Scan for the cell matching the given text and deliver its (x, y) coordinate at center. 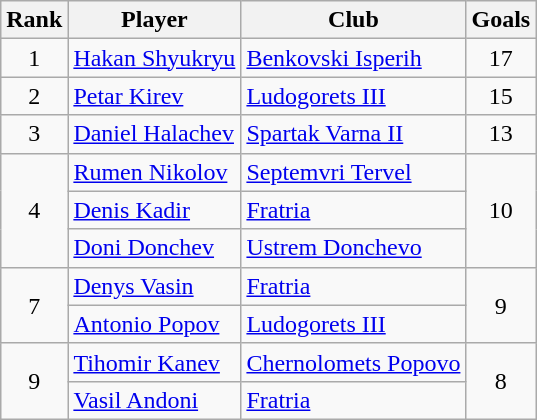
Denis Kadir (154, 210)
Doni Donchev (154, 248)
1 (34, 58)
8 (501, 381)
Hakan Shyukryu (154, 58)
3 (34, 134)
Goals (501, 20)
4 (34, 210)
Player (154, 20)
Petar Kirev (154, 96)
Rank (34, 20)
Tihomir Kanev (154, 362)
Vasil Andoni (154, 400)
15 (501, 96)
10 (501, 210)
13 (501, 134)
7 (34, 305)
Daniel Halachev (154, 134)
17 (501, 58)
Ustrem Donchevo (354, 248)
Septemvri Tervel (354, 172)
Antonio Popov (154, 324)
2 (34, 96)
Benkovski Isperih (354, 58)
Rumen Nikolov (154, 172)
Chernolomets Popovo (354, 362)
Club (354, 20)
Spartak Varna II (354, 134)
Denys Vasin (154, 286)
